Output the (X, Y) coordinate of the center of the cell containing the given text.  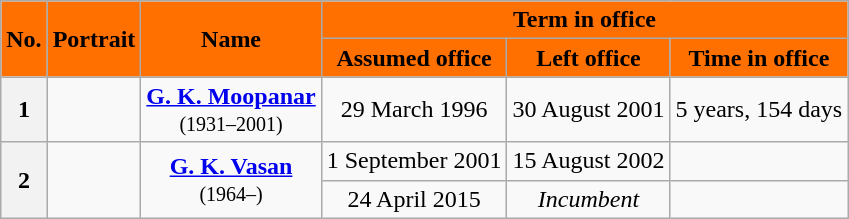
Name (231, 39)
Portrait (94, 39)
29 March 1996 (414, 110)
Term in office (584, 20)
15 August 2002 (588, 161)
Time in office (759, 58)
1 September 2001 (414, 161)
2 (24, 180)
24 April 2015 (414, 199)
Assumed office (414, 58)
1 (24, 110)
Incumbent (588, 199)
G. K. Moopanar(1931–2001) (231, 110)
30 August 2001 (588, 110)
G. K. Vasan(1964–) (231, 180)
5 years, 154 days (759, 110)
Left office (588, 58)
No. (24, 39)
